Detect which cell encompasses the target text, then output its [X, Y] center coordinate. 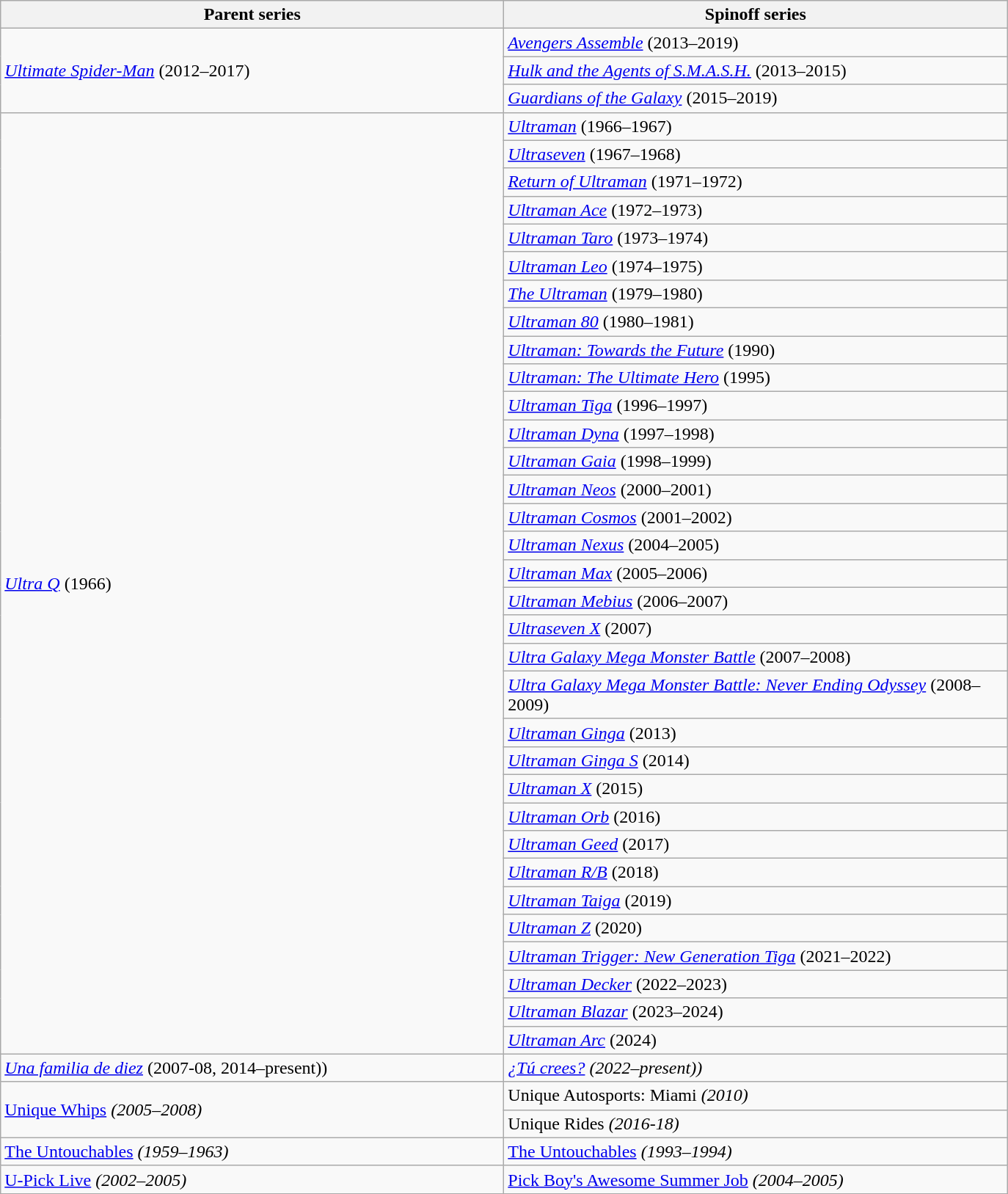
Ultraman Mebius (2006–2007) [756, 601]
Ultraman (1966–1967) [756, 126]
Ultraman Tiga (1996–1997) [756, 406]
Ultraman Taiga (2019) [756, 900]
Ultraman 80 (1980–1981) [756, 321]
Ultraman Leo (1974–1975) [756, 266]
Ultraman Cosmos (2001–2002) [756, 517]
Avengers Assemble (2013–2019) [756, 43]
Pick Boy's Awesome Summer Job (2004–2005) [756, 1179]
Ultra Q (1966) [252, 583]
Ultraman Ginga S (2014) [756, 760]
Unique Whips (2005–2008) [252, 1110]
The Ultraman (1979–1980) [756, 294]
Ultraman X (2015) [756, 788]
Ultraman Dyna (1997–1998) [756, 434]
Ultraman Gaia (1998–1999) [756, 462]
Ultraman Z (2020) [756, 928]
The Untouchables (1959–1963) [252, 1151]
Hulk and the Agents of S.M.A.S.H. (2013–2015) [756, 70]
Spinoff series [756, 15]
Ultraman Taro (1973–1974) [756, 238]
Guardians of the Galaxy (2015–2019) [756, 98]
Una familia de diez (2007-08, 2014–present)) [252, 1068]
Ultimate Spider-Man (2012–2017) [252, 70]
Unique Autosports: Miami (2010) [756, 1096]
Ultraman Neos (2000–2001) [756, 489]
Ultraman Nexus (2004–2005) [756, 545]
Parent series [252, 15]
Ultraman Ace (1972–1973) [756, 210]
¿Tú crees? (2022–present)) [756, 1068]
Ultraman R/B (2018) [756, 873]
Ultra Galaxy Mega Monster Battle: Never Ending Odyssey (2008–2009) [756, 694]
Ultraman: The Ultimate Hero (1995) [756, 378]
Unique Rides (2016-18) [756, 1124]
Ultraman: Towards the Future (1990) [756, 350]
Ultraman Blazar (2023–2024) [756, 1012]
Ultraman Decker (2022–2023) [756, 984]
Ultraman Max (2005–2006) [756, 573]
Ultraman Orb (2016) [756, 817]
Ultraseven X (2007) [756, 629]
Ultraman Geed (2017) [756, 845]
Ultraseven (1967–1968) [756, 154]
Return of Ultraman (1971–1972) [756, 182]
The Untouchables (1993–1994) [756, 1151]
U-Pick Live (2002–2005) [252, 1179]
Ultraman Trigger: New Generation Tiga (2021–2022) [756, 956]
Ultraman Arc (2024) [756, 1040]
Ultra Galaxy Mega Monster Battle (2007–2008) [756, 657]
Ultraman Ginga (2013) [756, 732]
